Search for the cell housing the specified text and yield its [x, y] center coordinate. 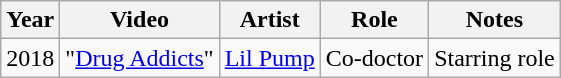
Video [140, 20]
2018 [30, 58]
Lil Pump [270, 58]
Year [30, 20]
"Drug Addicts" [140, 58]
Role [374, 20]
Co-doctor [374, 58]
Artist [270, 20]
Starring role [495, 58]
Notes [495, 20]
